Detect which cell encompasses the target text, then output its (X, Y) center coordinate. 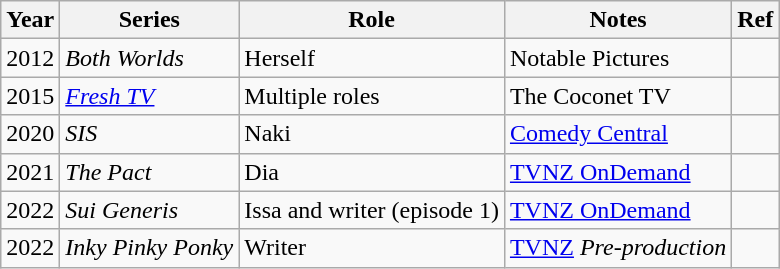
The Pact (150, 172)
2020 (30, 134)
Issa and writer (episode 1) (372, 210)
2015 (30, 96)
Sui Generis (150, 210)
Ref (756, 20)
Notes (618, 20)
Notable Pictures (618, 58)
Writer (372, 248)
The Coconet TV (618, 96)
2021 (30, 172)
Multiple roles (372, 96)
Naki (372, 134)
2012 (30, 58)
Herself (372, 58)
Both Worlds (150, 58)
Role (372, 20)
Comedy Central (618, 134)
Year (30, 20)
Inky Pinky Ponky (150, 248)
Series (150, 20)
TVNZ Pre-production (618, 248)
Dia (372, 172)
SIS (150, 134)
Fresh TV (150, 96)
